Return the [x, y] coordinate for the center point of the cell that contains the specified text.  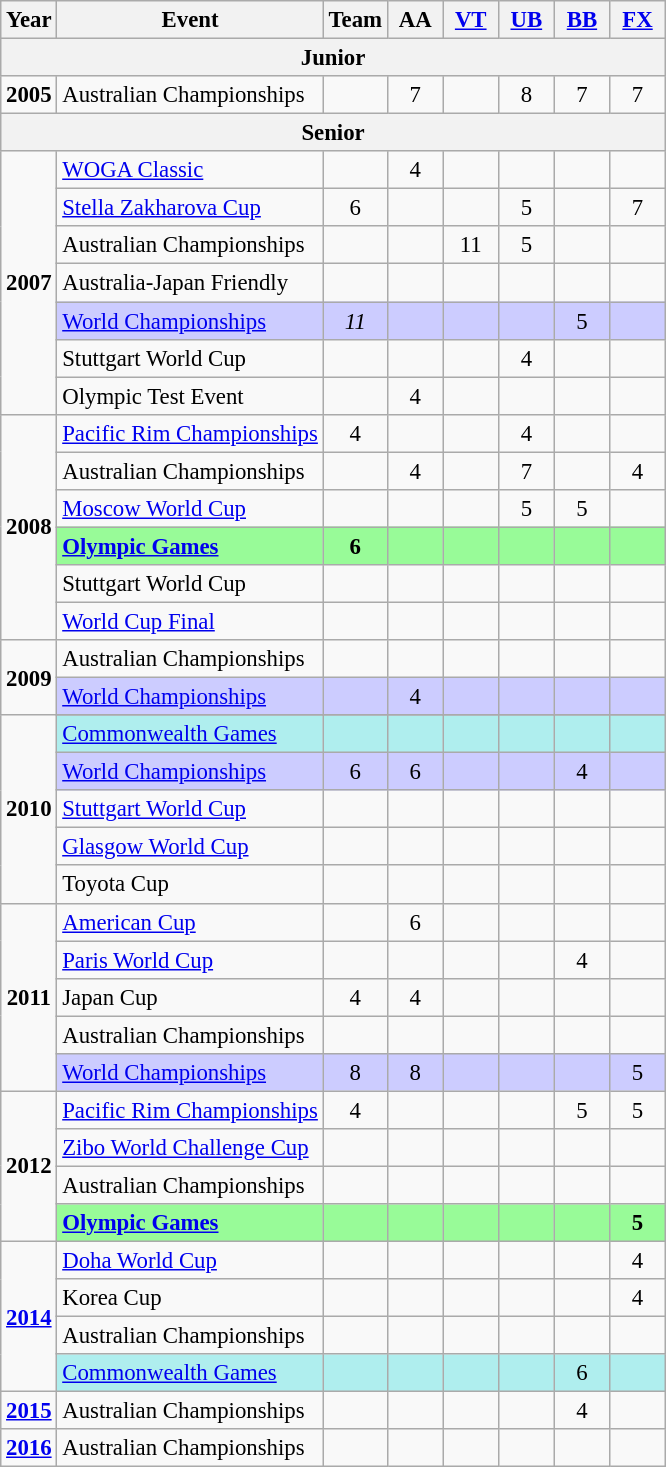
2007 [29, 282]
Zibo World Challenge Cup [190, 1148]
FX [638, 20]
2009 [29, 678]
Year [29, 20]
2005 [29, 95]
BB [582, 20]
Team [355, 20]
WOGA Classic [190, 170]
Korea Cup [190, 1298]
2012 [29, 1166]
Doha World Cup [190, 1261]
2014 [29, 1317]
UB [527, 20]
American Cup [190, 922]
VT [471, 20]
Japan Cup [190, 997]
Event [190, 20]
Stella Zakharova Cup [190, 208]
Toyota Cup [190, 885]
2008 [29, 527]
Moscow World Cup [190, 509]
Paris World Cup [190, 960]
2015 [29, 1411]
Olympic Test Event [190, 396]
2011 [29, 997]
Junior [334, 58]
Australia-Japan Friendly [190, 283]
World Cup Final [190, 621]
Glasgow World Cup [190, 847]
2010 [29, 809]
Senior [334, 133]
AA [415, 20]
